For the text-containing cell, return its midpoint in [X, Y] coordinate format. 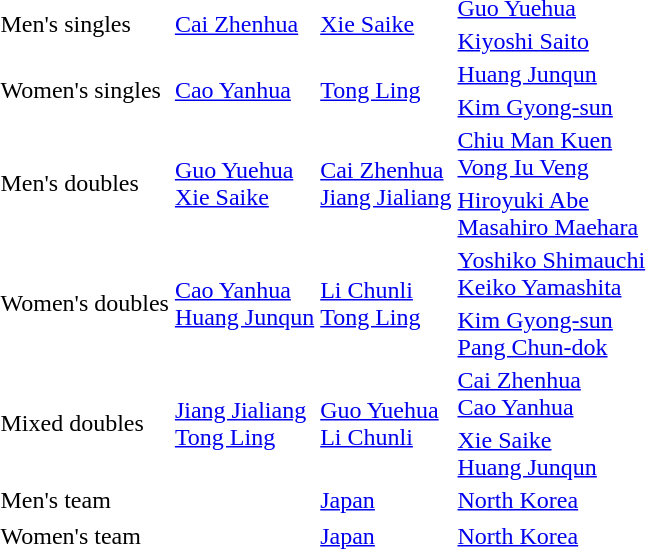
Tong Ling [386, 90]
Guo Yuehua Xie Saike [244, 184]
Jiang Jialiang Tong Ling [244, 424]
Cao Yanhua Huang Junqun [244, 304]
Guo Yuehua Li Chunli [386, 424]
Japan [386, 500]
Li Chunli Tong Ling [386, 304]
Cai Zhenhua Jiang Jialiang [386, 184]
Cao Yanhua [244, 90]
